From the cell containing the given text, extract its center point as (X, Y) coordinate. 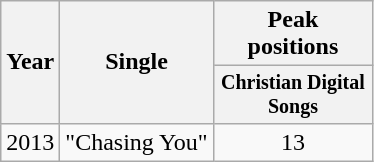
13 (292, 142)
Single (136, 62)
Year (30, 62)
Christian Digital Songs (292, 94)
"Chasing You" (136, 142)
2013 (30, 142)
Peakpositions (292, 34)
